Determine the (x, y) coordinate at the center of the cell enclosing the given text.  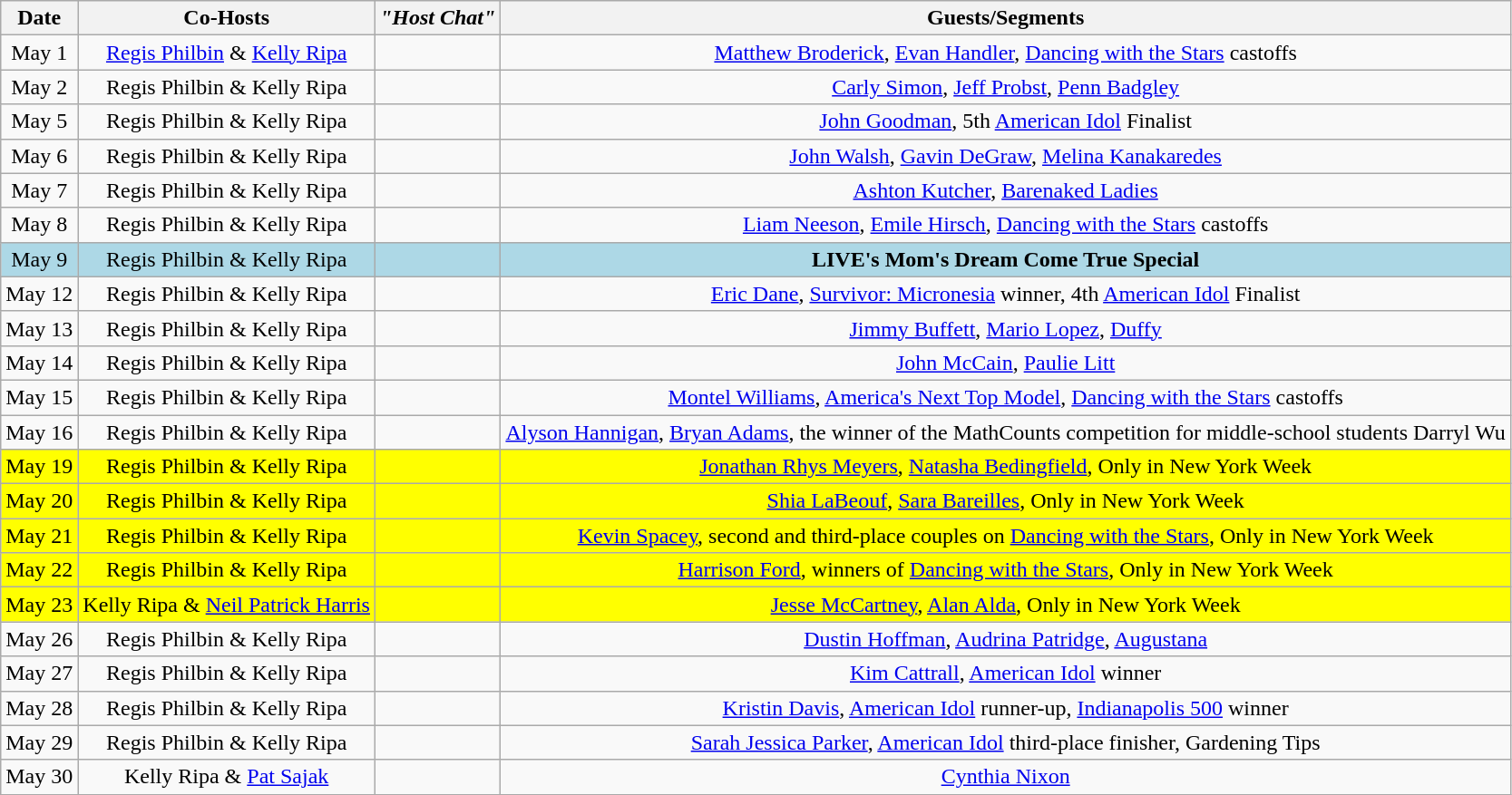
Matthew Broderick, Evan Handler, Dancing with the Stars castoffs (1005, 53)
May 16 (40, 432)
Kelly Ripa & Pat Sajak (227, 777)
May 21 (40, 536)
Jimmy Buffett, Mario Lopez, Duffy (1005, 328)
Carly Simon, Jeff Probst, Penn Badgley (1005, 87)
Cynthia Nixon (1005, 777)
May 2 (40, 87)
Sarah Jessica Parker, American Idol third-place finisher, Gardening Tips (1005, 742)
May 13 (40, 328)
LIVE's Mom's Dream Come True Special (1005, 259)
May 6 (40, 156)
Harrison Ford, winners of Dancing with the Stars, Only in New York Week (1005, 570)
Guests/Segments (1005, 18)
John Walsh, Gavin DeGraw, Melina Kanakaredes (1005, 156)
Kevin Spacey, second and third-place couples on Dancing with the Stars, Only in New York Week (1005, 536)
Eric Dane, Survivor: Micronesia winner, 4th American Idol Finalist (1005, 294)
Jonathan Rhys Meyers, Natasha Bedingfield, Only in New York Week (1005, 467)
Dustin Hoffman, Audrina Patridge, Augustana (1005, 639)
Ashton Kutcher, Barenaked Ladies (1005, 190)
Alyson Hannigan, Bryan Adams, the winner of the MathCounts competition for middle-school students Darryl Wu (1005, 432)
Kelly Ripa & Neil Patrick Harris (227, 605)
May 5 (40, 121)
May 14 (40, 363)
May 9 (40, 259)
May 8 (40, 225)
Kristin Davis, American Idol runner-up, Indianapolis 500 winner (1005, 708)
Jesse McCartney, Alan Alda, Only in New York Week (1005, 605)
May 7 (40, 190)
"Host Chat" (437, 18)
Co-Hosts (227, 18)
May 20 (40, 501)
Date (40, 18)
Montel Williams, America's Next Top Model, Dancing with the Stars castoffs (1005, 397)
May 19 (40, 467)
May 29 (40, 742)
Liam Neeson, Emile Hirsch, Dancing with the Stars castoffs (1005, 225)
May 22 (40, 570)
May 27 (40, 674)
May 26 (40, 639)
May 1 (40, 53)
May 12 (40, 294)
John Goodman, 5th American Idol Finalist (1005, 121)
Kim Cattrall, American Idol winner (1005, 674)
May 23 (40, 605)
John McCain, Paulie Litt (1005, 363)
May 30 (40, 777)
May 15 (40, 397)
May 28 (40, 708)
Shia LaBeouf, Sara Bareilles, Only in New York Week (1005, 501)
